Pinpoint the cell where the given text exists, returning its (x, y) midpoint coordinate. 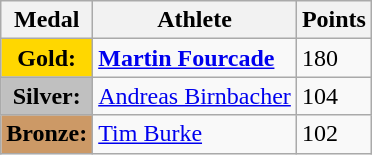
180 (334, 58)
Silver: (47, 96)
Bronze: (47, 134)
Athlete (195, 20)
Medal (47, 20)
Andreas Birnbacher (195, 96)
Gold: (47, 58)
Tim Burke (195, 134)
104 (334, 96)
Points (334, 20)
Martin Fourcade (195, 58)
102 (334, 134)
